Locate the cell with the specified text and output its (x, y) center coordinate. 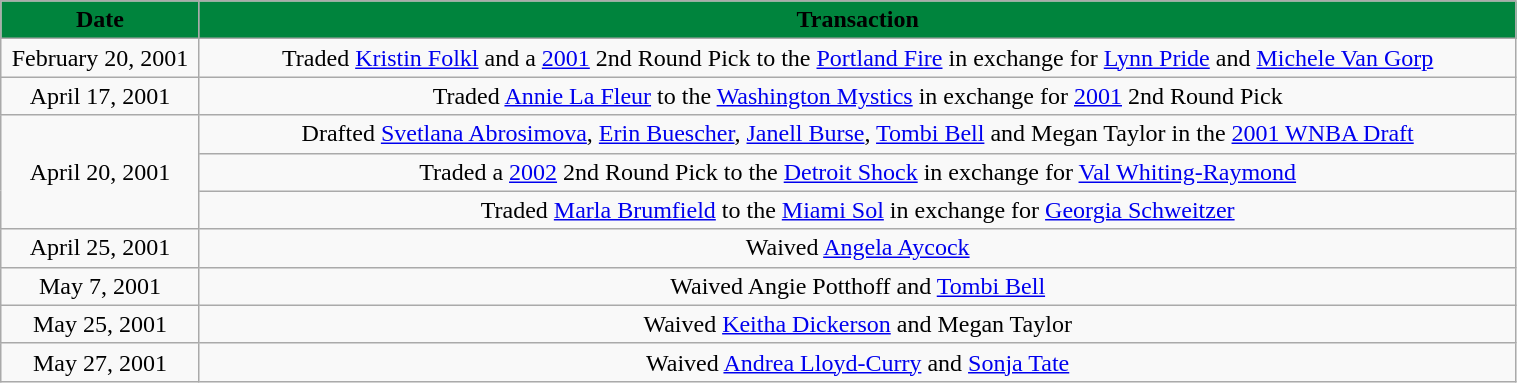
April 17, 2001 (100, 96)
Traded Marla Brumfield to the Miami Sol in exchange for Georgia Schweitzer (858, 210)
May 7, 2001 (100, 286)
May 25, 2001 (100, 324)
Traded Annie La Fleur to the Washington Mystics in exchange for 2001 2nd Round Pick (858, 96)
Traded a 2002 2nd Round Pick to the Detroit Shock in exchange for Val Whiting-Raymond (858, 172)
Waived Keitha Dickerson and Megan Taylor (858, 324)
Transaction (858, 20)
Waived Andrea Lloyd-Curry and Sonja Tate (858, 362)
February 20, 2001 (100, 58)
May 27, 2001 (100, 362)
Waived Angela Aycock (858, 248)
Waived Angie Potthoff and Tombi Bell (858, 286)
April 25, 2001 (100, 248)
April 20, 2001 (100, 172)
Date (100, 20)
Drafted Svetlana Abrosimova, Erin Buescher, Janell Burse, Tombi Bell and Megan Taylor in the 2001 WNBA Draft (858, 134)
Traded Kristin Folkl and a 2001 2nd Round Pick to the Portland Fire in exchange for Lynn Pride and Michele Van Gorp (858, 58)
